Return the [x, y] coordinate for the center point of the cell that contains the specified text.  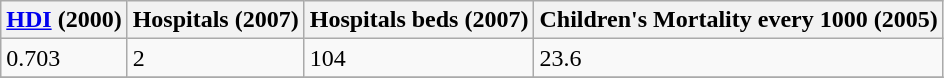
2 [216, 58]
Hospitals beds (2007) [419, 20]
104 [419, 58]
Children's Mortality every 1000 (2005) [738, 20]
Hospitals (2007) [216, 20]
23.6 [738, 58]
HDI (2000) [64, 20]
0.703 [64, 58]
